Pinpoint the cell where the given text exists, returning its (x, y) midpoint coordinate. 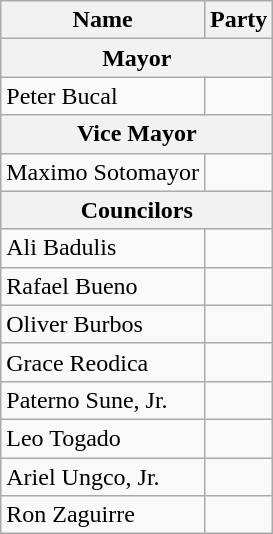
Maximo Sotomayor (103, 172)
Party (238, 20)
Peter Bucal (103, 96)
Ariel Ungco, Jr. (103, 477)
Rafael Bueno (103, 286)
Vice Mayor (137, 134)
Ron Zaguirre (103, 515)
Name (103, 20)
Mayor (137, 58)
Grace Reodica (103, 362)
Ali Badulis (103, 248)
Paterno Sune, Jr. (103, 400)
Councilors (137, 210)
Leo Togado (103, 438)
Oliver Burbos (103, 324)
